Scan for the cell matching the given text and deliver its [X, Y] coordinate at center. 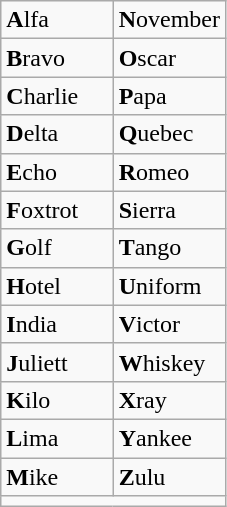
Lima [57, 438]
India [57, 324]
Delta [57, 134]
Alfa [57, 20]
Echo [57, 172]
Uniform [169, 286]
Bravo [57, 58]
Whiskey [169, 362]
Golf [57, 248]
Tango [169, 248]
Charlie [57, 96]
Mike [57, 477]
Juliett [57, 362]
Sierra [169, 210]
Victor [169, 324]
Kilo [57, 400]
Quebec [169, 134]
November [169, 20]
Hotel [57, 286]
Zulu [169, 477]
Oscar [169, 58]
Romeo [169, 172]
Papa [169, 96]
Xray [169, 400]
Yankee [169, 438]
Foxtrot [57, 210]
